Scan for the cell matching the given text and deliver its (X, Y) coordinate at center. 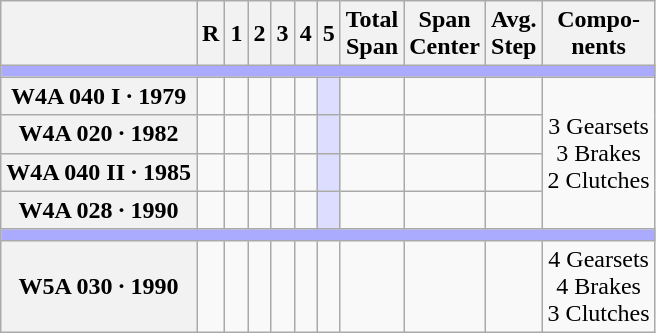
W4A 020 · 1982 (99, 134)
W4A 040 II · 1985 (99, 172)
5 (328, 34)
1 (236, 34)
4 (306, 34)
R (210, 34)
Compo-nents (598, 34)
3 Gearsets3 Brakes2 Clutches (598, 153)
3 (282, 34)
Avg.Step (514, 34)
2 (260, 34)
SpanCenter (445, 34)
W4A 028 · 1990 (99, 210)
TotalSpan (372, 34)
W4A 040 I · 1979 (99, 96)
4 Gearsets4 Brakes3 Clutches (598, 286)
W5A 030 · 1990 (99, 286)
